Output the (X, Y) coordinate of the center of the cell containing the given text.  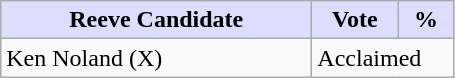
Ken Noland (X) (156, 58)
% (426, 20)
Acclaimed (383, 58)
Reeve Candidate (156, 20)
Vote (355, 20)
